Return the (X, Y) coordinate for the center point of the cell that contains the specified text.  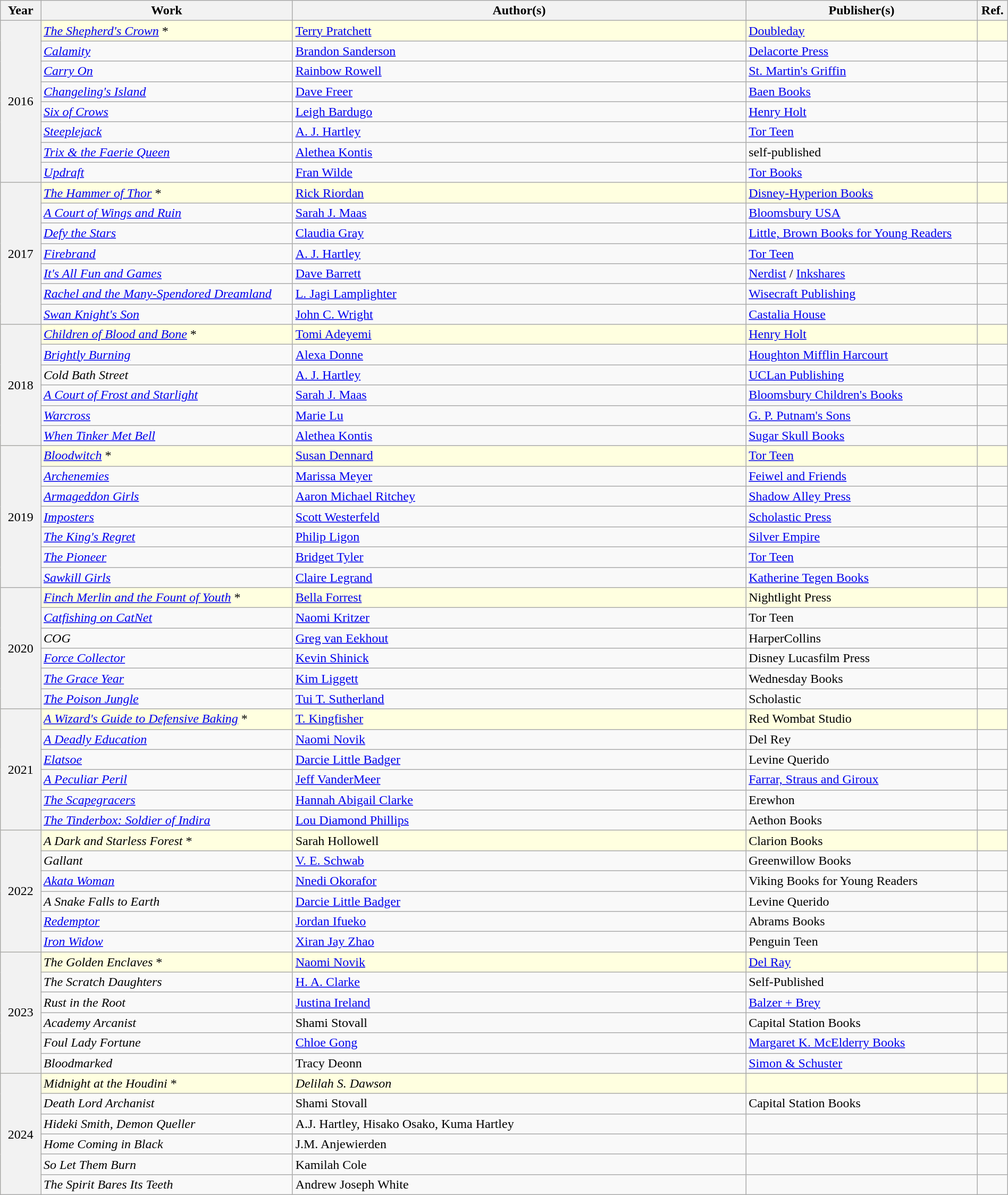
A.J. Hartley, Hisako Osako, Kuma Hartley (519, 1124)
COG (167, 638)
The Tinderbox: Soldier of Indira (167, 820)
Changeling's Island (167, 91)
Updraft (167, 172)
J.M. Anjewierden (519, 1144)
Bella Forrest (519, 598)
Andrew Joseph White (519, 1184)
Naomi Kritzer (519, 618)
Doubleday (862, 31)
Warcross (167, 415)
Susan Dennard (519, 456)
Terry Pratchett (519, 31)
Aaron Michael Ritchey (519, 496)
Disney-Hyperion Books (862, 193)
Calamity (167, 51)
A Peculiar Peril (167, 780)
Clarion Books (862, 840)
When Tinker Met Bell (167, 436)
Del Rey (862, 739)
A Wizard's Guide to Defensive Baking * (167, 719)
2024 (21, 1134)
Akata Woman (167, 881)
Jordan Ifueko (519, 922)
Jeff VanderMeer (519, 780)
Justina Ireland (519, 1002)
Catfishing on CatNet (167, 618)
H. A. Clarke (519, 982)
Kim Liggett (519, 679)
The Spirit Bares Its Teeth (167, 1184)
Erewhon (862, 800)
Force Collector (167, 658)
Brightly Burning (167, 355)
2020 (21, 648)
John C. Wright (519, 314)
The Scapegracers (167, 800)
Margaret K. McElderry Books (862, 1043)
Tui T. Sutherland (519, 699)
Shadow Alley Press (862, 496)
2019 (21, 516)
Greg van Eekhout (519, 638)
Bloodmarked (167, 1063)
Death Lord Archanist (167, 1104)
Brandon Sanderson (519, 51)
Feiwel and Friends (862, 476)
Elatsoe (167, 759)
G. P. Putnam's Sons (862, 415)
2022 (21, 891)
Bloomsbury Children's Books (862, 395)
Marissa Meyer (519, 476)
Rust in the Root (167, 1002)
Carry On (167, 71)
Castalia House (862, 314)
St. Martin's Griffin (862, 71)
The Shepherd's Crown * (167, 31)
A Court of Frost and Starlight (167, 395)
The Grace Year (167, 679)
It's All Fun and Games (167, 274)
Houghton Mifflin Harcourt (862, 355)
Scott Westerfeld (519, 516)
Cold Bath Street (167, 375)
Red Wombat Studio (862, 719)
Tor Books (862, 172)
Kevin Shinick (519, 658)
2017 (21, 253)
Alexa Donne (519, 355)
The King's Regret (167, 537)
Sawkill Girls (167, 577)
Hideki Smith, Demon Queller (167, 1124)
Midnight at the Houdini * (167, 1083)
Wednesday Books (862, 679)
Marie Lu (519, 415)
Foul Lady Fortune (167, 1043)
self-published (862, 152)
Iron Widow (167, 942)
Balzer + Brey (862, 1002)
Archenemies (167, 476)
Abrams Books (862, 922)
Armageddon Girls (167, 496)
2018 (21, 385)
Rachel and the Many-Spendored Dreamland (167, 294)
The Hammer of Thor * (167, 193)
The Golden Enclaves * (167, 962)
Greenwillow Books (862, 860)
Leigh Bardugo (519, 112)
Dave Barrett (519, 274)
A Court of Wings and Ruin (167, 213)
Delilah S. Dawson (519, 1083)
Trix & the Faerie Queen (167, 152)
The Poison Jungle (167, 699)
UCLan Publishing (862, 375)
Kamilah Cole (519, 1164)
Chloe Gong (519, 1043)
Del Ray (862, 962)
L. Jagi Lamplighter (519, 294)
Farrar, Straus and Giroux (862, 780)
2016 (21, 102)
Baen Books (862, 91)
T. Kingfisher (519, 719)
Steeplejack (167, 132)
Ref. (992, 11)
Nerdist / Inkshares (862, 274)
Hannah Abigail Clarke (519, 800)
Work (167, 11)
Home Coming in Black (167, 1144)
Xiran Jay Zhao (519, 942)
The Pioneer (167, 557)
Tracy Deonn (519, 1063)
A Dark and Starless Forest * (167, 840)
Bridget Tyler (519, 557)
Finch Merlin and the Fount of Youth * (167, 598)
Philip Ligon (519, 537)
Dave Freer (519, 91)
V. E. Schwab (519, 860)
Wisecraft Publishing (862, 294)
Tomi Adeyemi (519, 335)
Katherine Tegen Books (862, 577)
Redemptor (167, 922)
A Deadly Education (167, 739)
Year (21, 11)
Simon & Schuster (862, 1063)
Sugar Skull Books (862, 436)
Swan Knight's Son (167, 314)
Delacorte Press (862, 51)
2023 (21, 1013)
Penguin Teen (862, 942)
Rick Riordan (519, 193)
Nnedi Okorafor (519, 881)
Viking Books for Young Readers (862, 881)
Bloomsbury USA (862, 213)
So Let Them Burn (167, 1164)
Little, Brown Books for Young Readers (862, 233)
Six of Crows (167, 112)
HarperCollins (862, 638)
Disney Lucasfilm Press (862, 658)
Imposters (167, 516)
Aethon Books (862, 820)
Fran Wilde (519, 172)
Self-Published (862, 982)
Defy the Stars (167, 233)
Silver Empire (862, 537)
Claudia Gray (519, 233)
Rainbow Rowell (519, 71)
Children of Blood and Bone * (167, 335)
Scholastic Press (862, 516)
Sarah Hollowell (519, 840)
Publisher(s) (862, 11)
Scholastic (862, 699)
Claire Legrand (519, 577)
Lou Diamond Phillips (519, 820)
A Snake Falls to Earth (167, 901)
Firebrand (167, 254)
The Scratch Daughters (167, 982)
Nightlight Press (862, 598)
2021 (21, 770)
Bloodwitch * (167, 456)
Academy Arcanist (167, 1023)
Author(s) (519, 11)
Gallant (167, 860)
